Scan for the cell matching the given text and deliver its (X, Y) coordinate at center. 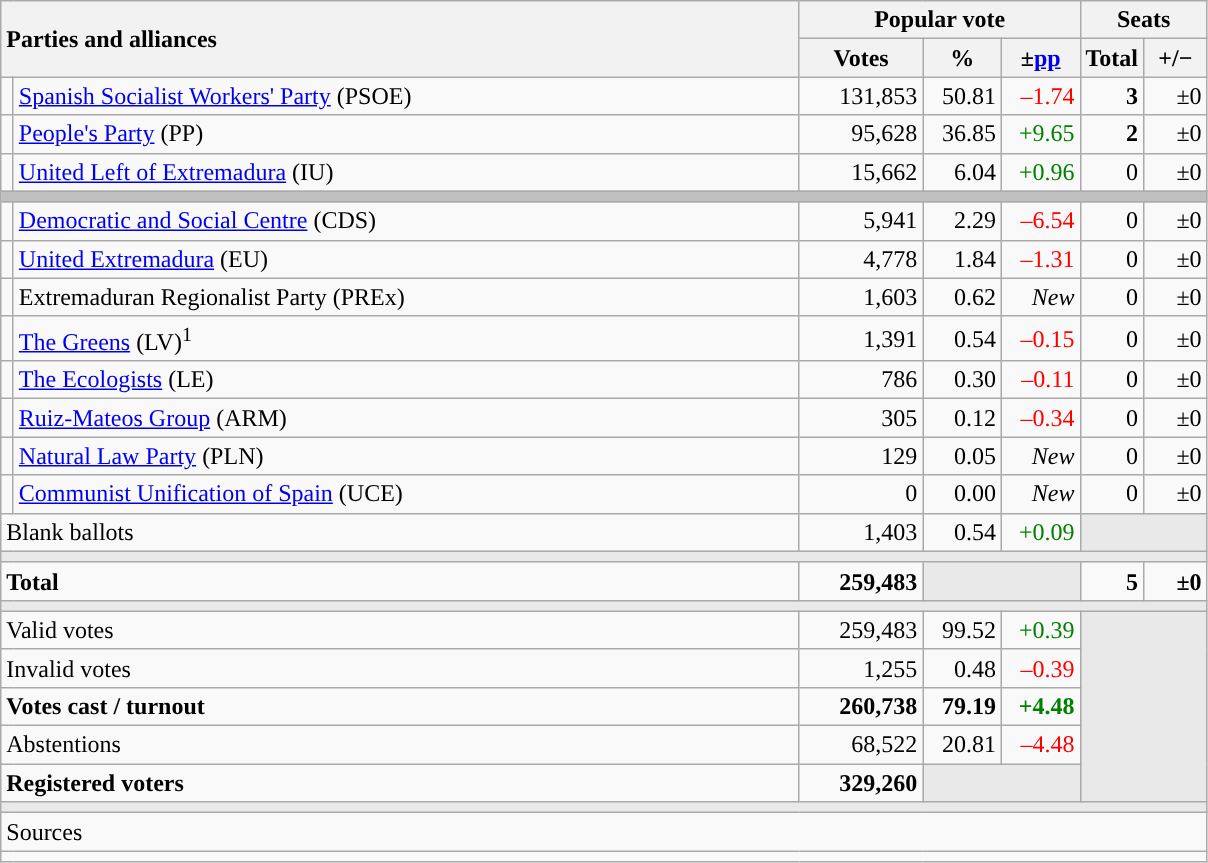
Spanish Socialist Workers' Party (PSOE) (406, 96)
Blank ballots (400, 532)
1,403 (861, 532)
2.29 (962, 221)
–0.39 (1040, 668)
Communist Unification of Spain (UCE) (406, 494)
+0.96 (1040, 172)
6.04 (962, 172)
0.00 (962, 494)
0.62 (962, 297)
Natural Law Party (PLN) (406, 456)
1.84 (962, 259)
±pp (1040, 58)
260,738 (861, 706)
The Ecologists (LE) (406, 380)
15,662 (861, 172)
129 (861, 456)
1,391 (861, 338)
–0.15 (1040, 338)
–0.11 (1040, 380)
–1.31 (1040, 259)
Seats (1144, 20)
% (962, 58)
Ruiz-Mateos Group (ARM) (406, 418)
Parties and alliances (400, 39)
+0.39 (1040, 630)
20.81 (962, 745)
68,522 (861, 745)
0.30 (962, 380)
Invalid votes (400, 668)
+/− (1176, 58)
Votes (861, 58)
Extremaduran Regionalist Party (PREx) (406, 297)
329,260 (861, 783)
Registered voters (400, 783)
United Extremadura (EU) (406, 259)
–6.54 (1040, 221)
People's Party (PP) (406, 134)
Abstentions (400, 745)
95,628 (861, 134)
99.52 (962, 630)
0.12 (962, 418)
5 (1112, 581)
Valid votes (400, 630)
4,778 (861, 259)
Votes cast / turnout (400, 706)
131,853 (861, 96)
2 (1112, 134)
–0.34 (1040, 418)
0.48 (962, 668)
79.19 (962, 706)
+4.48 (1040, 706)
50.81 (962, 96)
Democratic and Social Centre (CDS) (406, 221)
The Greens (LV)1 (406, 338)
305 (861, 418)
786 (861, 380)
1,255 (861, 668)
+9.65 (1040, 134)
3 (1112, 96)
Sources (604, 832)
1,603 (861, 297)
Popular vote (940, 20)
36.85 (962, 134)
5,941 (861, 221)
+0.09 (1040, 532)
–4.48 (1040, 745)
United Left of Extremadura (IU) (406, 172)
–1.74 (1040, 96)
0.05 (962, 456)
